Extract the (x, y) coordinate from the center of the cell holding the provided text.  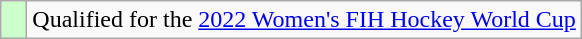
Qualified for the 2022 Women's FIH Hockey World Cup (304, 20)
